Identify which cell holds the provided text, then report its [X, Y] central coordinate. 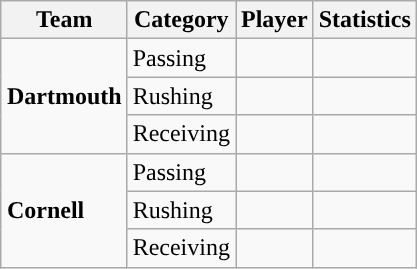
Player [275, 20]
Dartmouth [64, 96]
Team [64, 20]
Category [181, 20]
Cornell [64, 210]
Statistics [364, 20]
